From the cell containing the given text, extract its center point as (x, y) coordinate. 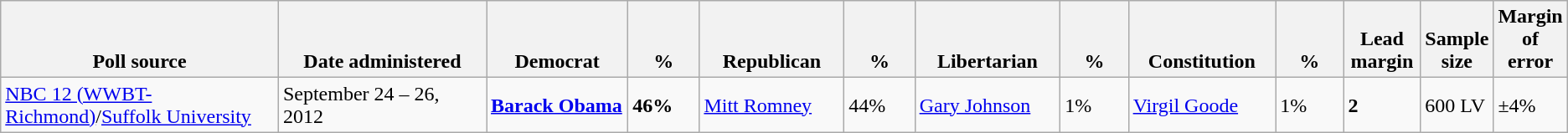
2 (1382, 105)
Sample size (1457, 39)
Virgil Goode (1202, 105)
Democrat (558, 39)
Republican (772, 39)
Lead margin (1382, 39)
Constitution (1202, 39)
Barack Obama (558, 105)
September 24 – 26, 2012 (382, 105)
Date administered (382, 39)
Gary Johnson (988, 105)
NBC 12 (WWBT-Richmond)/Suffolk University (140, 105)
44% (879, 105)
600 LV (1457, 105)
Libertarian (988, 39)
46% (663, 105)
Margin of error (1530, 39)
±4% (1530, 105)
Poll source (140, 39)
Mitt Romney (772, 105)
